Determine the [X, Y] coordinate at the center of the cell enclosing the given text.  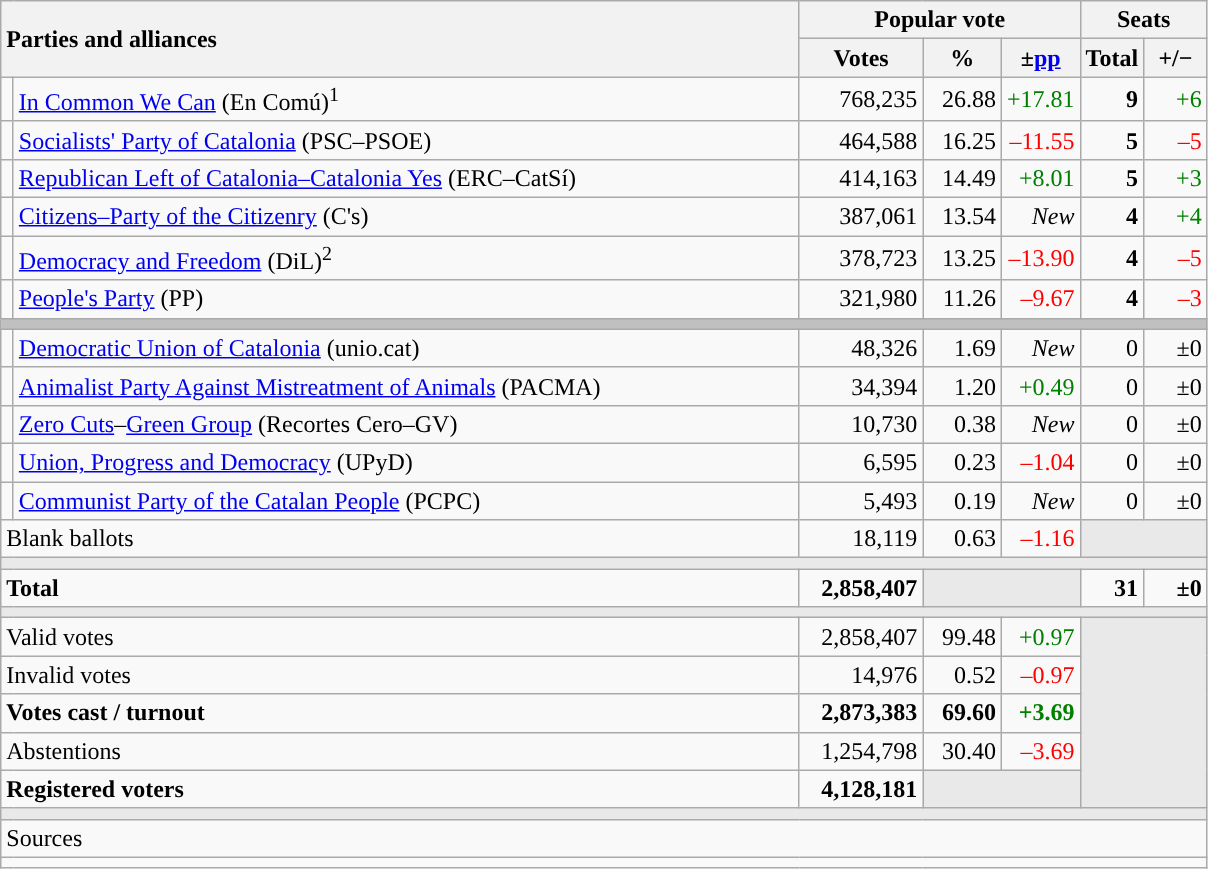
+3 [1176, 178]
30.40 [962, 751]
+0.49 [1040, 386]
768,235 [861, 100]
–11.55 [1040, 140]
0.38 [962, 424]
13.54 [962, 217]
–3.69 [1040, 751]
Socialists' Party of Catalonia (PSC–PSOE) [406, 140]
Republican Left of Catalonia–Catalonia Yes (ERC–CatSí) [406, 178]
Abstentions [400, 751]
1.69 [962, 348]
16.25 [962, 140]
5,493 [861, 501]
99.48 [962, 637]
31 [1112, 588]
Citizens–Party of the Citizenry (C's) [406, 217]
–0.97 [1040, 675]
4,128,181 [861, 789]
+/− [1176, 58]
1,254,798 [861, 751]
69.60 [962, 713]
0.23 [962, 462]
–1.04 [1040, 462]
387,061 [861, 217]
±pp [1040, 58]
1.20 [962, 386]
Parties and alliances [400, 39]
Union, Progress and Democracy (UPyD) [406, 462]
+17.81 [1040, 100]
Seats [1144, 20]
+0.97 [1040, 637]
13.25 [962, 258]
Votes cast / turnout [400, 713]
11.26 [962, 299]
464,588 [861, 140]
Zero Cuts–Green Group (Recortes Cero–GV) [406, 424]
+4 [1176, 217]
Blank ballots [400, 539]
0.63 [962, 539]
Votes [861, 58]
–1.16 [1040, 539]
378,723 [861, 258]
In Common We Can (En Comú)1 [406, 100]
Popular vote [940, 20]
Communist Party of the Catalan People (PCPC) [406, 501]
Democracy and Freedom (DiL)2 [406, 258]
+3.69 [1040, 713]
% [962, 58]
–3 [1176, 299]
Invalid votes [400, 675]
Democratic Union of Catalonia (unio.cat) [406, 348]
Registered voters [400, 789]
0.19 [962, 501]
0.52 [962, 675]
18,119 [861, 539]
6,595 [861, 462]
–13.90 [1040, 258]
2,873,383 [861, 713]
14.49 [962, 178]
321,980 [861, 299]
–9.67 [1040, 299]
14,976 [861, 675]
48,326 [861, 348]
Valid votes [400, 637]
10,730 [861, 424]
26.88 [962, 100]
414,163 [861, 178]
Animalist Party Against Mistreatment of Animals (PACMA) [406, 386]
+6 [1176, 100]
34,394 [861, 386]
9 [1112, 100]
+8.01 [1040, 178]
Sources [604, 838]
People's Party (PP) [406, 299]
